Find where the given text appears and provide that cell's center as (X, Y) coordinate. 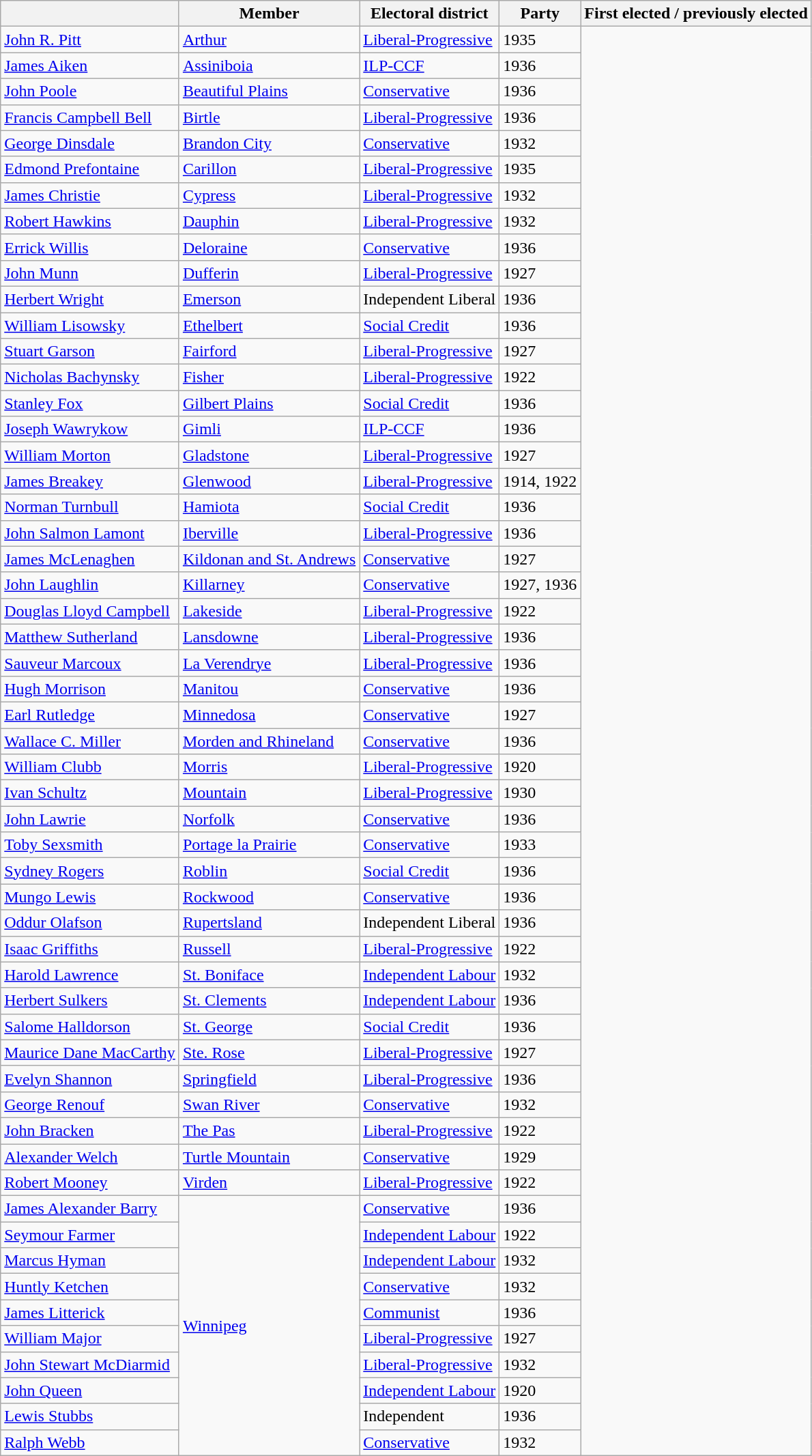
Electoral district (430, 14)
Sydney Rogers (90, 871)
Winnipeg (269, 1326)
First elected / previously elected (696, 14)
Errick Willis (90, 247)
Edmond Prefontaine (90, 169)
Salome Halldorson (90, 1027)
Iberville (269, 533)
James Breakey (90, 481)
Norfolk (269, 819)
Lansdowne (269, 637)
Gilbert Plains (269, 403)
Carillon (269, 169)
Gladstone (269, 455)
St. Boniface (269, 975)
Fisher (269, 377)
Earl Rutledge (90, 715)
William Morton (90, 455)
Birtle (269, 117)
Wallace C. Miller (90, 741)
Lakeside (269, 611)
John Munn (90, 273)
Swan River (269, 1104)
Ste. Rose (269, 1053)
John Queen (90, 1390)
Stuart Garson (90, 352)
Morden and Rhineland (269, 741)
Herbert Sulkers (90, 1001)
Rupertsland (269, 923)
Maurice Dane MacCarthy (90, 1053)
Party (540, 14)
John Salmon Lamont (90, 533)
Deloraine (269, 247)
William Major (90, 1339)
Toby Sexsmith (90, 845)
1929 (540, 1157)
1927, 1936 (540, 585)
George Renouf (90, 1104)
Francis Campbell Bell (90, 117)
Springfield (269, 1079)
Mungo Lewis (90, 897)
Mountain (269, 793)
Beautiful Plains (269, 91)
Isaac Griffiths (90, 949)
Marcus Hyman (90, 1261)
1933 (540, 845)
Harold Lawrence (90, 975)
James Litterick (90, 1313)
Ralph Webb (90, 1442)
James Aiken (90, 66)
Glenwood (269, 481)
Member (269, 14)
John Lawrie (90, 819)
Arthur (269, 40)
Matthew Sutherland (90, 637)
Killarney (269, 585)
Independent (430, 1416)
Lewis Stubbs (90, 1416)
Robert Hawkins (90, 221)
Douglas Lloyd Campbell (90, 611)
John R. Pitt (90, 40)
St. George (269, 1027)
Ivan Schultz (90, 793)
Nicholas Bachynsky (90, 377)
William Lisowsky (90, 326)
Stanley Fox (90, 403)
John Laughlin (90, 585)
James Alexander Barry (90, 1209)
George Dinsdale (90, 143)
1914, 1922 (540, 481)
Seymour Farmer (90, 1235)
Norman Turnbull (90, 507)
Minnedosa (269, 715)
John Bracken (90, 1130)
Fairford (269, 352)
Emerson (269, 299)
Cypress (269, 195)
Assiniboia (269, 66)
Russell (269, 949)
St. Clements (269, 1001)
James Christie (90, 195)
Communist (430, 1313)
Hugh Morrison (90, 689)
James McLenaghen (90, 559)
The Pas (269, 1130)
John Poole (90, 91)
William Clubb (90, 767)
Portage la Prairie (269, 845)
Rockwood (269, 897)
John Stewart McDiarmid (90, 1365)
Brandon City (269, 143)
La Verendrye (269, 663)
Evelyn Shannon (90, 1079)
Herbert Wright (90, 299)
Virden (269, 1183)
Morris (269, 767)
Oddur Olafson (90, 923)
Alexander Welch (90, 1157)
Gimli (269, 429)
Turtle Mountain (269, 1157)
Sauveur Marcoux (90, 663)
Huntly Ketchen (90, 1287)
Hamiota (269, 507)
Manitou (269, 689)
Ethelbert (269, 326)
Roblin (269, 871)
Dauphin (269, 221)
Kildonan and St. Andrews (269, 559)
1930 (540, 793)
Dufferin (269, 273)
Robert Mooney (90, 1183)
Joseph Wawrykow (90, 429)
